Locate the cell with the specified text and output its (X, Y) center coordinate. 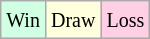
Draw (72, 20)
Loss (126, 20)
Win (24, 20)
